Scan for the cell matching the given text and deliver its [x, y] coordinate at center. 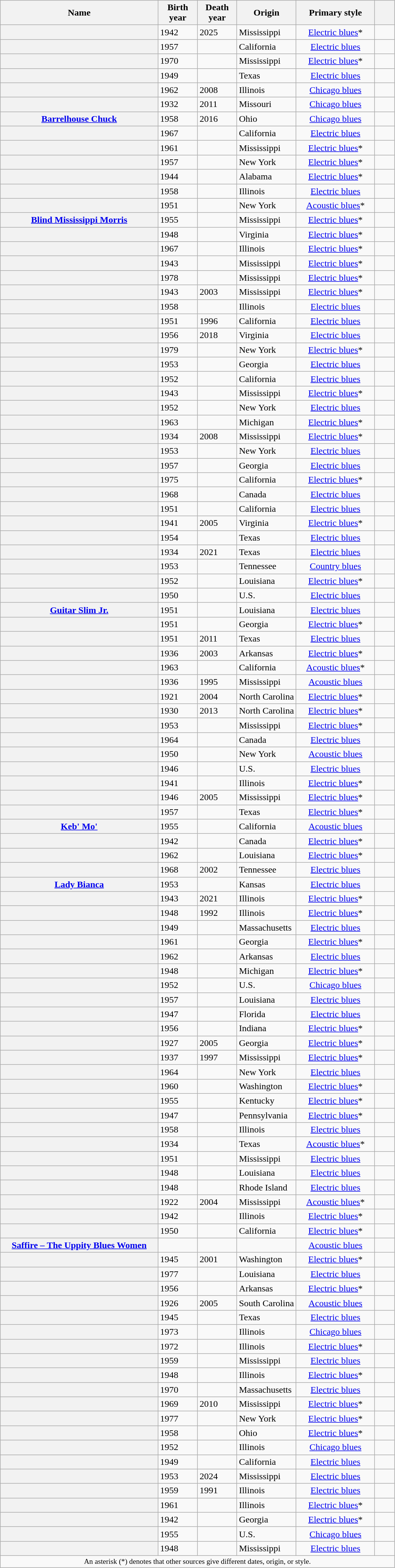
Keb' Mo' [79, 826]
1926 [178, 1303]
Origin [267, 13]
Country blues [335, 566]
2024 [217, 1476]
1996 [217, 321]
1969 [178, 1404]
1972 [178, 1346]
Kentucky [267, 1101]
1960 [178, 1086]
Pennsylvania [267, 1115]
1978 [178, 278]
Barrelhouse Chuck [79, 119]
2001 [217, 1260]
1973 [178, 1332]
Name [79, 13]
Florida [267, 1014]
Guitar Slim Jr. [79, 610]
Kansas [267, 884]
1937 [178, 1057]
1932 [178, 104]
Saffire – The Uppity Blues Women [79, 1245]
Primary style [335, 13]
Missouri [267, 104]
2013 [217, 711]
2010 [217, 1404]
Alabama [267, 176]
2002 [217, 870]
1975 [178, 480]
Deathyear [217, 13]
1997 [217, 1057]
Birthyear [178, 13]
1922 [178, 1202]
1930 [178, 711]
1921 [178, 697]
1979 [178, 350]
2016 [217, 119]
An asterisk (*) denotes that other sources give different dates, origin, or style. [197, 1562]
Rhode Island [267, 1187]
1991 [217, 1491]
1927 [178, 1043]
1944 [178, 176]
Lady Bianca [79, 884]
Blind Mississippi Morris [79, 220]
2025 [217, 32]
South Carolina [267, 1303]
1995 [217, 682]
1992 [217, 913]
1954 [178, 538]
Indiana [267, 1029]
2018 [217, 335]
